Output the (X, Y) coordinate of the center of the cell containing the given text.  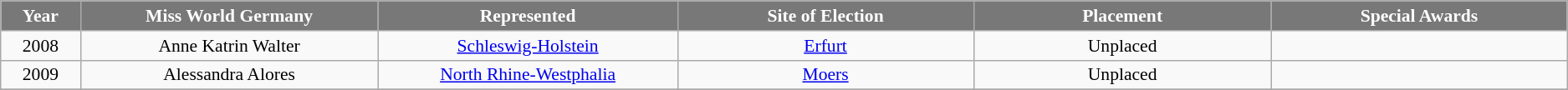
Placement (1122, 16)
Miss World Germany (229, 16)
Anne Katrin Walter (229, 46)
Moers (825, 75)
2009 (40, 75)
Represented (528, 16)
Special Awards (1418, 16)
Year (40, 16)
Site of Election (825, 16)
2008 (40, 46)
Schleswig-Holstein (528, 46)
Erfurt (825, 46)
Alessandra Alores (229, 75)
North Rhine-Westphalia (528, 75)
